Detect which cell encompasses the target text, then output its [x, y] center coordinate. 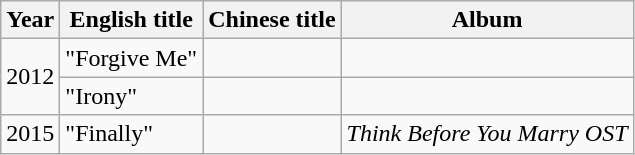
2015 [30, 134]
2012 [30, 77]
Album [487, 20]
Year [30, 20]
English title [132, 20]
"Irony" [132, 96]
Chinese title [272, 20]
"Finally" [132, 134]
"Forgive Me" [132, 58]
Think Before You Marry OST [487, 134]
